Provide the [X, Y] coordinate of the cell's center where the given text is located.  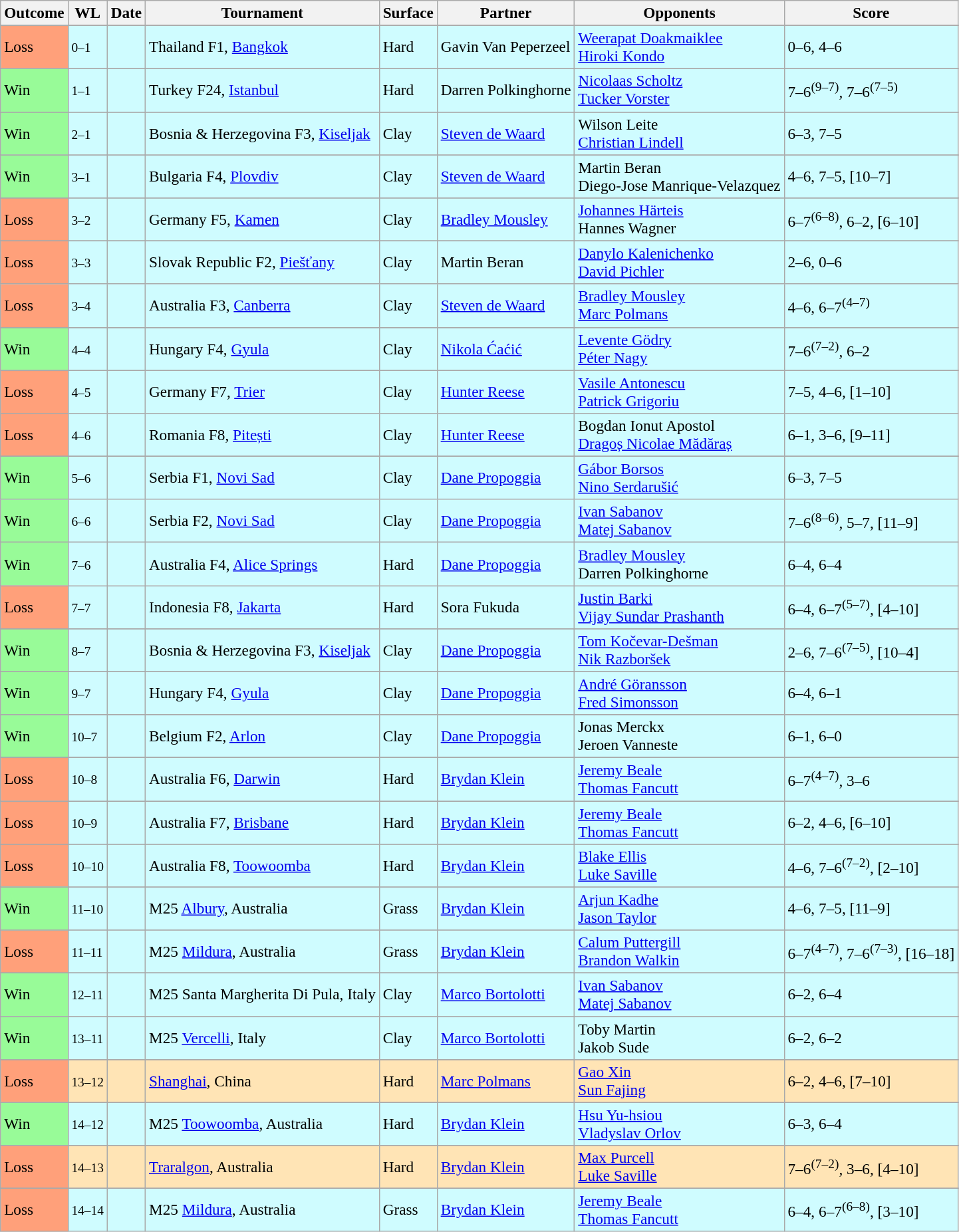
Australia F6, Darwin [263, 779]
Martin Beran Diego-Jose Manrique-Velazquez [680, 176]
Tom Kočevar-Dešman Nik Razboršek [680, 650]
Bradley Mousley Marc Polmans [680, 306]
3–2 [88, 219]
6–1, 6–0 [871, 737]
11–10 [88, 908]
10–7 [88, 737]
Partner [505, 13]
Jonas Merckx Jeroen Vanneste [680, 737]
Thailand F1, Bangkok [263, 47]
Danylo Kalenichenko David Pichler [680, 262]
Traralgon, Australia [263, 1166]
4–6 [88, 435]
7–6(7–2), 6–2 [871, 348]
Levente Gödry Péter Nagy [680, 348]
Marc Polmans [505, 1081]
Bradley Mousley [505, 219]
Surface [408, 13]
7–6 [88, 564]
2–6, 7–6(7–5), [10–4] [871, 650]
Vasile Antonescu Patrick Grigoriu [680, 391]
Wilson Leite Christian Lindell [680, 133]
6–2, 6–4 [871, 995]
0–6, 4–6 [871, 47]
14–14 [88, 1210]
Score [871, 13]
Bradley Mousley Darren Polkinghorne [680, 564]
Johannes Härteis Hannes Wagner [680, 219]
M25 Toowoomba, Australia [263, 1124]
10–8 [88, 779]
0–1 [88, 47]
4–6, 6–7(4–7) [871, 306]
Serbia F1, Novi Sad [263, 477]
Gavin Van Peperzeel [505, 47]
6–4, 6–7(6–8), [3–10] [871, 1210]
4–6, 7–6(7–2), [2–10] [871, 866]
Belgium F2, Arlon [263, 737]
Turkey F24, Istanbul [263, 90]
8–7 [88, 650]
7–7 [88, 606]
6–1, 3–6, [9–11] [871, 435]
Australia F4, Alice Springs [263, 564]
14–12 [88, 1124]
Bogdan Ionut Apostol Dragoș Nicolae Mădăraș [680, 435]
3–4 [88, 306]
Blake Ellis Luke Saville [680, 866]
André Göransson Fred Simonsson [680, 693]
7–6(8–6), 5–7, [11–9] [871, 521]
10–9 [88, 822]
4–6, 7–5, [11–9] [871, 908]
Arjun Kadhe Jason Taylor [680, 908]
Bulgaria F4, Plovdiv [263, 176]
Germany F7, Trier [263, 391]
3–1 [88, 176]
2–1 [88, 133]
Weerapat Doakmaiklee Hiroki Kondo [680, 47]
5–6 [88, 477]
6–6 [88, 521]
M25 Vercelli, Italy [263, 1037]
Romania F8, Pitești [263, 435]
Hsu Yu-hsiou Vladyslav Orlov [680, 1124]
6–2, 6–2 [871, 1037]
Serbia F2, Novi Sad [263, 521]
Toby Martin Jakob Sude [680, 1037]
Sora Fukuda [505, 606]
6–7(6–8), 6–2, [6–10] [871, 219]
Shanghai, China [263, 1081]
7–6(7–2), 3–6, [4–10] [871, 1166]
7–6(9–7), 7–6(7–5) [871, 90]
Gábor Borsos Nino Serdarušić [680, 477]
Max Purcell Luke Saville [680, 1166]
9–7 [88, 693]
WL [88, 13]
6–7(4–7), 7–6(7–3), [16–18] [871, 951]
12–11 [88, 995]
14–13 [88, 1166]
Australia F3, Canberra [263, 306]
13–11 [88, 1037]
Slovak Republic F2, Piešťany [263, 262]
4–5 [88, 391]
Martin Beran [505, 262]
M25 Santa Margherita Di Pula, Italy [263, 995]
Calum Puttergill Brandon Walkin [680, 951]
6–4, 6–4 [871, 564]
Justin Barki Vijay Sundar Prashanth [680, 606]
Germany F5, Kamen [263, 219]
2–6, 0–6 [871, 262]
7–5, 4–6, [1–10] [871, 391]
Darren Polkinghorne [505, 90]
1–1 [88, 90]
Opponents [680, 13]
Nicolaas Scholtz Tucker Vorster [680, 90]
6–2, 4–6, [6–10] [871, 822]
Outcome [35, 13]
4–6, 7–5, [10–7] [871, 176]
Australia F8, Toowoomba [263, 866]
Nikola Ćaćić [505, 348]
6–4, 6–1 [871, 693]
6–3, 6–4 [871, 1124]
4–4 [88, 348]
10–10 [88, 866]
M25 Albury, Australia [263, 908]
Australia F7, Brisbane [263, 822]
Date [126, 13]
11–11 [88, 951]
6–7(4–7), 3–6 [871, 779]
3–3 [88, 262]
13–12 [88, 1081]
Tournament [263, 13]
Gao Xin Sun Fajing [680, 1081]
6–2, 4–6, [7–10] [871, 1081]
6–4, 6–7(5–7), [4–10] [871, 606]
Indonesia F8, Jakarta [263, 606]
